Output the [x, y] coordinate of the center of the cell containing the given text.  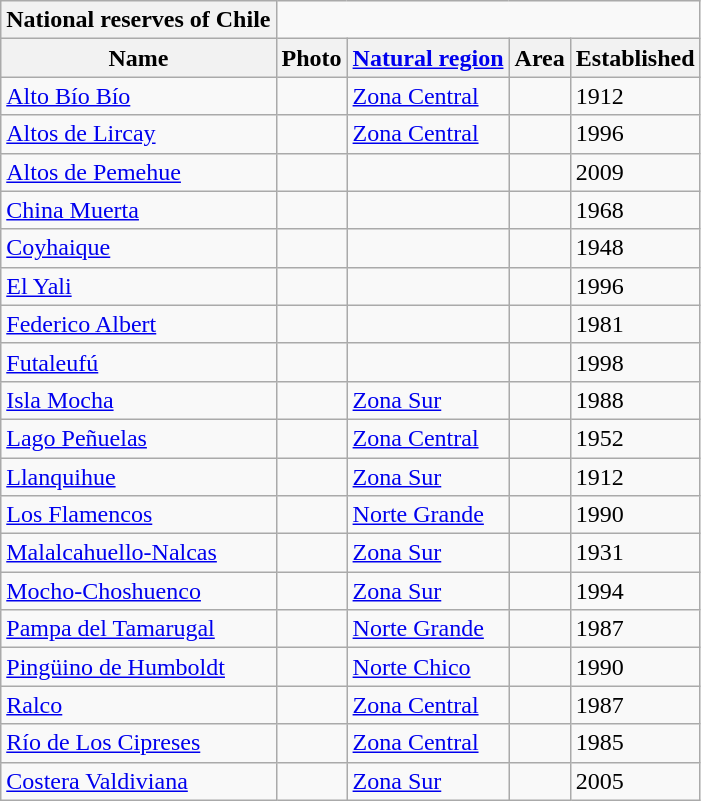
1948 [635, 248]
1994 [635, 591]
Area [540, 58]
Malalcahuello-Nalcas [138, 553]
Futaleufú [138, 362]
Norte Chico [428, 667]
Ralco [138, 705]
Coyhaique [138, 248]
Alto Bío Bío [138, 96]
Costera Valdiviana [138, 781]
Photo [312, 58]
Natural region [428, 58]
Isla Mocha [138, 400]
1952 [635, 438]
1981 [635, 324]
Pampa del Tamarugal [138, 629]
Llanquihue [138, 477]
1985 [635, 743]
1931 [635, 553]
Pingüino de Humboldt [138, 667]
Altos de Lircay [138, 134]
2005 [635, 781]
2009 [635, 172]
Río de Los Cipreses [138, 743]
Federico Albert [138, 324]
National reserves of Chile [138, 20]
Name [138, 58]
1998 [635, 362]
Los Flamencos [138, 515]
1968 [635, 210]
Established [635, 58]
1988 [635, 400]
Lago Peñuelas [138, 438]
El Yali [138, 286]
China Muerta [138, 210]
Altos de Pemehue [138, 172]
Mocho-Choshuenco [138, 591]
